Output the (X, Y) coordinate of the center of the cell containing the given text.  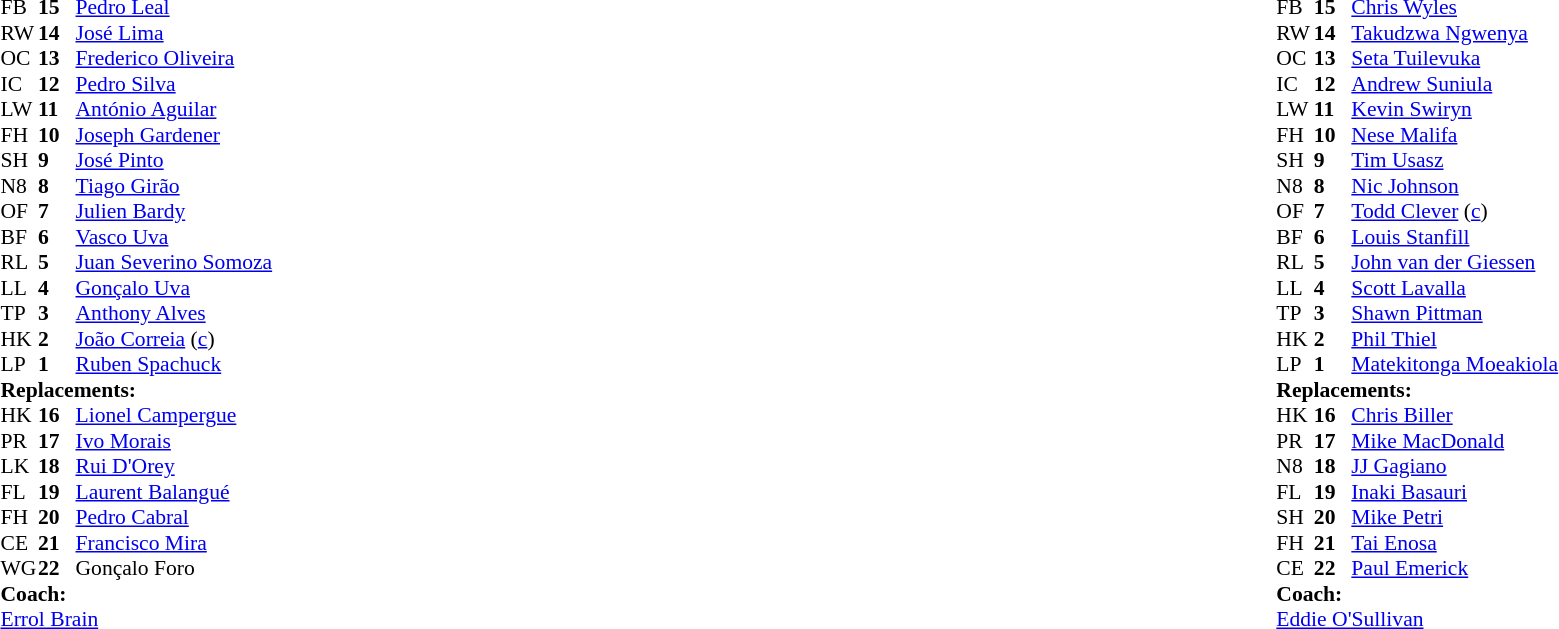
Vasco Uva (174, 237)
Nic Johnson (1454, 186)
Louis Stanfill (1454, 237)
Anthony Alves (174, 313)
Rui D'Orey (174, 467)
Ivo Morais (174, 441)
Gonçalo Foro (174, 569)
LK (19, 467)
Juan Severino Somoza (174, 263)
Mike Petri (1454, 517)
JJ Gagiano (1454, 467)
Andrew Suniula (1454, 84)
Mike MacDonald (1454, 441)
Frederico Oliveira (174, 59)
Lionel Campergue (174, 415)
WG (19, 569)
Pedro Silva (174, 84)
Chris Biller (1454, 415)
António Aguilar (174, 109)
Tim Usasz (1454, 161)
Joseph Gardener (174, 135)
Ruben Spachuck (174, 365)
Matekitonga Moeakiola (1454, 365)
José Lima (174, 33)
Shawn Pittman (1454, 313)
Nese Malifa (1454, 135)
Scott Lavalla (1454, 288)
Tiago Girão (174, 186)
Inaki Basauri (1454, 492)
José Pinto (174, 161)
Laurent Balangué (174, 492)
Phil Thiel (1454, 339)
Pedro Cabral (174, 517)
Gonçalo Uva (174, 288)
Kevin Swiryn (1454, 109)
Julien Bardy (174, 211)
Paul Emerick (1454, 569)
Tai Enosa (1454, 543)
Francisco Mira (174, 543)
Takudzwa Ngwenya (1454, 33)
Seta Tuilevuka (1454, 59)
João Correia (c) (174, 339)
Todd Clever (c) (1454, 211)
John van der Giessen (1454, 263)
